Detect which cell encompasses the target text, then output its [X, Y] center coordinate. 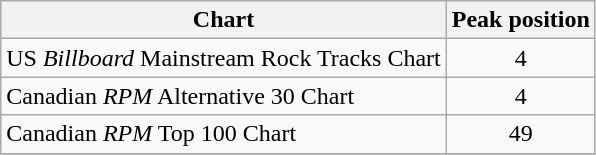
Canadian RPM Alternative 30 Chart [224, 96]
US Billboard Mainstream Rock Tracks Chart [224, 58]
Chart [224, 20]
Peak position [520, 20]
Canadian RPM Top 100 Chart [224, 134]
49 [520, 134]
